Output the [X, Y] coordinate of the center of the cell containing the given text.  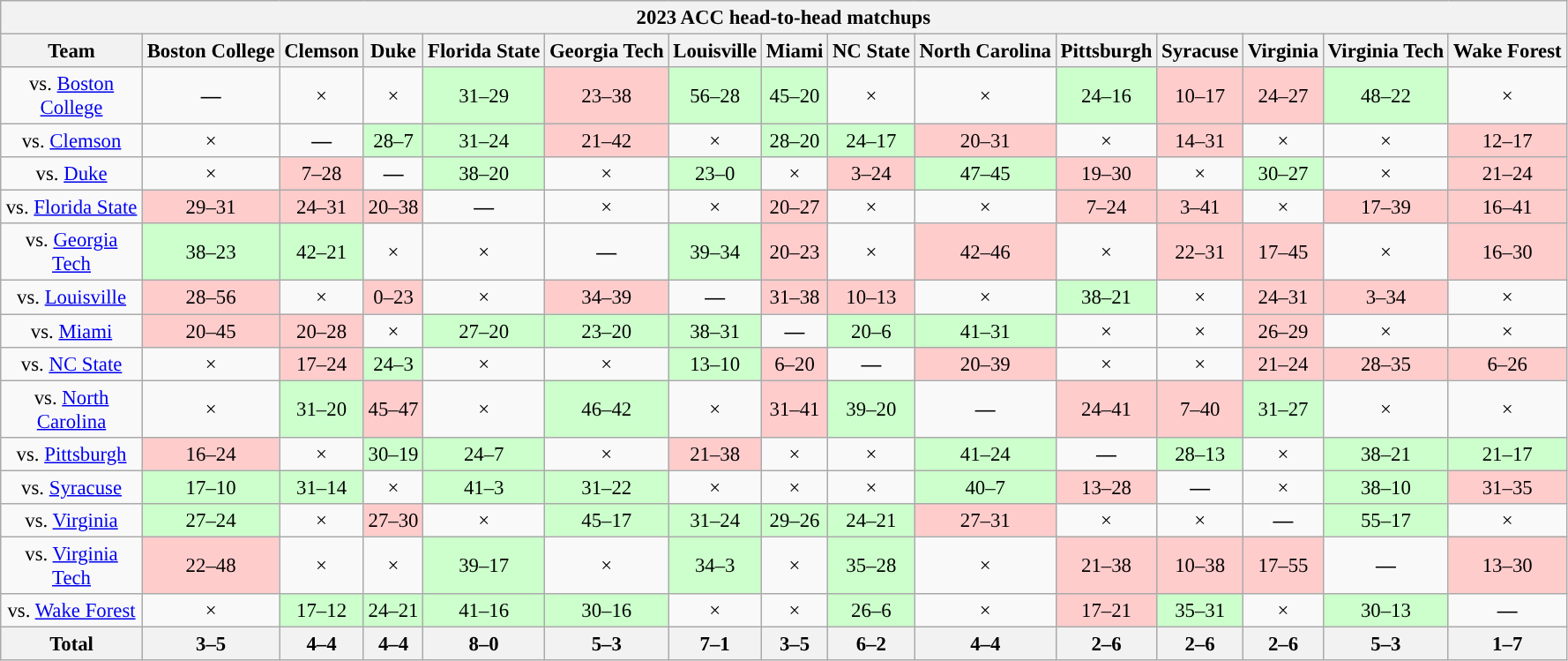
31–29 [484, 95]
Miami [794, 51]
vs. Georgia Tech [72, 252]
23–38 [607, 95]
45–17 [607, 521]
14–31 [1200, 141]
41–24 [985, 454]
13–10 [715, 364]
28–20 [794, 141]
24–3 [393, 364]
Boston College [211, 51]
35–28 [871, 565]
27–20 [484, 331]
North Carolina [985, 51]
17–55 [1284, 565]
3–41 [1200, 207]
Syracuse [1200, 51]
10–13 [871, 297]
24–17 [871, 141]
41–31 [985, 331]
16–41 [1507, 207]
46–42 [607, 409]
31–38 [794, 297]
28–56 [211, 297]
21–42 [607, 141]
1–7 [1507, 643]
vs. Boston College [72, 95]
31–41 [794, 409]
7–24 [1106, 207]
NC State [871, 51]
6–26 [1507, 364]
17–24 [321, 364]
28–13 [1200, 454]
41–3 [484, 487]
Virginia Tech [1385, 51]
21–17 [1507, 454]
47–45 [985, 174]
Pittsburgh [1106, 51]
27–30 [393, 521]
27–24 [211, 521]
39–34 [715, 252]
7–28 [321, 174]
39–20 [871, 409]
17–45 [1284, 252]
10–38 [1200, 565]
vs. Wake Forest [72, 611]
13–28 [1106, 487]
24–27 [1284, 95]
17–12 [321, 611]
10–17 [1200, 95]
vs. Virginia Tech [72, 565]
29–26 [794, 521]
3–24 [871, 174]
3–34 [1385, 297]
vs. Louisville [72, 297]
19–30 [1106, 174]
28–35 [1385, 364]
30–27 [1284, 174]
Clemson [321, 51]
42–46 [985, 252]
24–7 [484, 454]
Duke [393, 51]
20–23 [794, 252]
26–6 [871, 611]
41–16 [484, 611]
42–21 [321, 252]
31–35 [1507, 487]
24–41 [1106, 409]
20–45 [211, 331]
22–31 [1200, 252]
31–22 [607, 487]
56–28 [715, 95]
24–16 [1106, 95]
vs. Virginia [72, 521]
0–23 [393, 297]
vs. Clemson [72, 141]
45–20 [794, 95]
30–19 [393, 454]
31–20 [321, 409]
8–0 [484, 643]
20–31 [985, 141]
vs. Syracuse [72, 487]
48–22 [1385, 95]
6–2 [871, 643]
38–23 [211, 252]
vs. Florida State [72, 207]
26–29 [1284, 331]
17–39 [1385, 207]
2023 ACC head-to-head matchups [783, 18]
vs. Pittsburgh [72, 454]
27–31 [985, 521]
7–1 [715, 643]
34–3 [715, 565]
17–21 [1106, 611]
vs. NC State [72, 364]
Team [72, 51]
45–47 [393, 409]
20–39 [985, 364]
31–27 [1284, 409]
55–17 [1385, 521]
20–38 [393, 207]
29–31 [211, 207]
Louisville [715, 51]
38–31 [715, 331]
39–17 [484, 565]
28–7 [393, 141]
Virginia [1284, 51]
38–20 [484, 174]
16–30 [1507, 252]
20–6 [871, 331]
38–10 [1385, 487]
23–20 [607, 331]
20–28 [321, 331]
12–17 [1507, 141]
35–31 [1200, 611]
22–48 [211, 565]
vs. Duke [72, 174]
20–27 [794, 207]
40–7 [985, 487]
Georgia Tech [607, 51]
Total [72, 643]
Wake Forest [1507, 51]
13–30 [1507, 565]
34–39 [607, 297]
30–13 [1385, 611]
7–40 [1200, 409]
30–16 [607, 611]
Florida State [484, 51]
vs. Miami [72, 331]
31–14 [321, 487]
17–10 [211, 487]
6–20 [794, 364]
16–24 [211, 454]
vs. North Carolina [72, 409]
23–0 [715, 174]
